Scan for the cell matching the given text and deliver its (X, Y) coordinate at center. 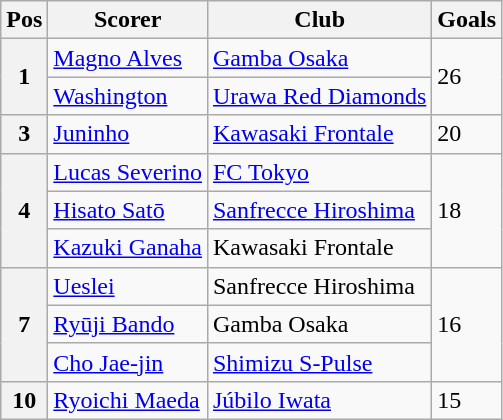
Ryoichi Maeda (128, 400)
Goals (467, 20)
Shimizu S-Pulse (319, 362)
1 (24, 77)
Juninho (128, 134)
20 (467, 134)
16 (467, 324)
10 (24, 400)
26 (467, 77)
18 (467, 210)
Scorer (128, 20)
Ueslei (128, 286)
Magno Alves (128, 58)
Kazuki Ganaha (128, 248)
Washington (128, 96)
Cho Jae-jin (128, 362)
Lucas Severino (128, 172)
Ryūji Bando (128, 324)
Pos (24, 20)
Hisato Satō (128, 210)
Club (319, 20)
4 (24, 210)
Urawa Red Diamonds (319, 96)
FC Tokyo (319, 172)
7 (24, 324)
15 (467, 400)
Júbilo Iwata (319, 400)
3 (24, 134)
